Provide the [X, Y] coordinate of the cell's center where the given text is located.  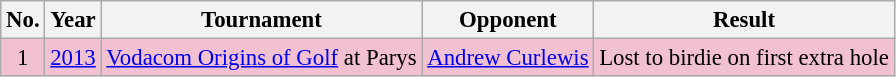
Opponent [508, 20]
Result [744, 20]
Year [73, 20]
Andrew Curlewis [508, 58]
No. [23, 20]
Tournament [262, 20]
Vodacom Origins of Golf at Parys [262, 58]
2013 [73, 58]
1 [23, 58]
Lost to birdie on first extra hole [744, 58]
